From the cell containing the given text, extract its center point as [x, y] coordinate. 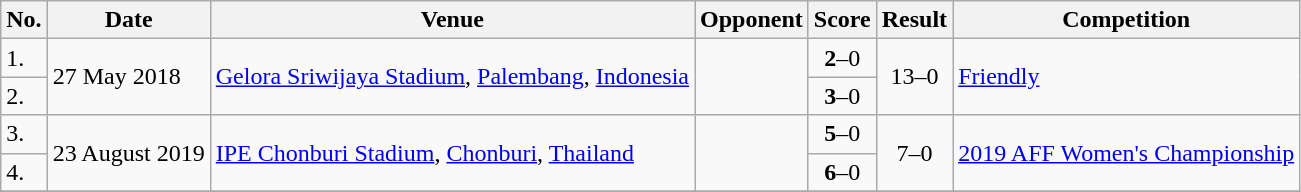
No. [24, 20]
IPE Chonburi Stadium, Chonburi, Thailand [452, 153]
3–0 [842, 96]
27 May 2018 [128, 77]
4. [24, 172]
2019 AFF Women's Championship [1126, 153]
2. [24, 96]
Score [842, 20]
7–0 [914, 153]
Venue [452, 20]
23 August 2019 [128, 153]
Opponent [752, 20]
1. [24, 58]
13–0 [914, 77]
5–0 [842, 134]
Gelora Sriwijaya Stadium, Palembang, Indonesia [452, 77]
Friendly [1126, 77]
Result [914, 20]
Date [128, 20]
2–0 [842, 58]
6–0 [842, 172]
Competition [1126, 20]
3. [24, 134]
